Identify which cell holds the provided text, then report its (x, y) central coordinate. 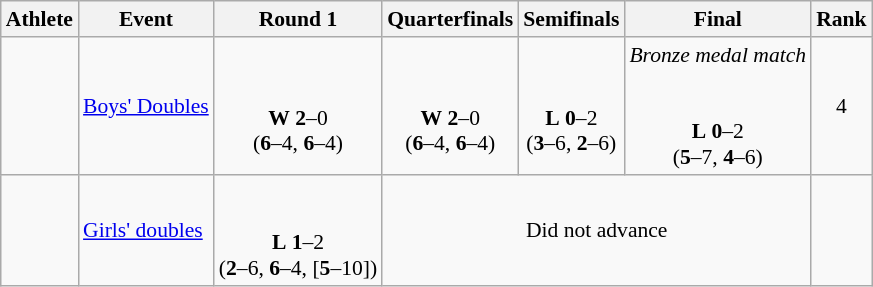
Rank (842, 19)
Boys' Doubles (146, 106)
Quarterfinals (450, 19)
Semifinals (571, 19)
4 (842, 106)
Event (146, 19)
Final (718, 19)
Athlete (40, 19)
L 1–2 (2–6, 6–4, [5–10]) (298, 230)
Round 1 (298, 19)
Girls' doubles (146, 230)
Bronze medal matchL 0–2 (5–7, 4–6) (718, 106)
Did not advance (596, 230)
L 0–2 (3–6, 2–6) (571, 106)
